Determine the (x, y) coordinate at the center of the cell enclosing the given text.  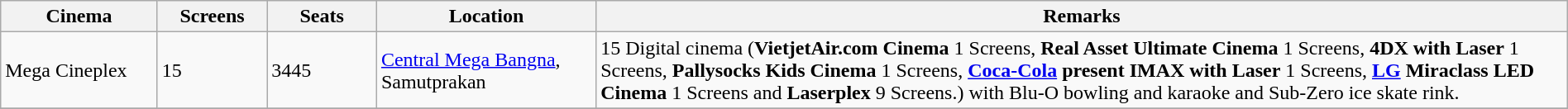
Location (486, 17)
3445 (323, 70)
Mega Cineplex (79, 70)
Screens (212, 17)
15 (212, 70)
Central Mega Bangna, Samutprakan (486, 70)
Cinema (79, 17)
Remarks (1082, 17)
Seats (323, 17)
